Determine the (x, y) coordinate at the center of the cell enclosing the given text.  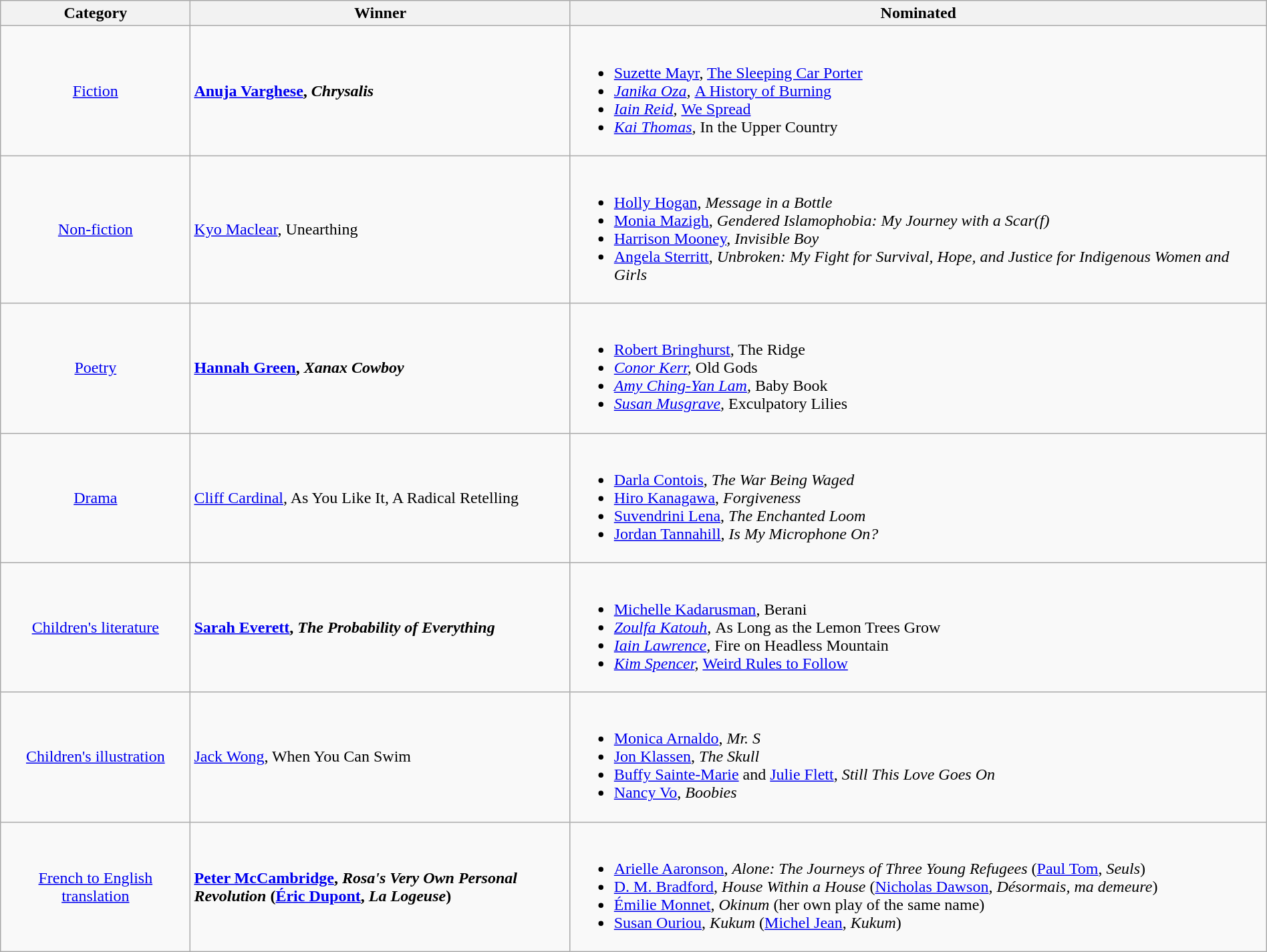
French to English translation (96, 887)
Sarah Everett, The Probability of Everything (380, 627)
Nominated (918, 13)
Darla Contois, The War Being WagedHiro Kanagawa, ForgivenessSuvendrini Lena, The Enchanted LoomJordan Tannahill, Is My Microphone On? (918, 498)
Poetry (96, 368)
Hannah Green, Xanax Cowboy (380, 368)
Winner (380, 13)
Robert Bringhurst, The RidgeConor Kerr, Old GodsAmy Ching-Yan Lam, Baby BookSusan Musgrave, Exculpatory Lilies (918, 368)
Children's illustration (96, 757)
Monica Arnaldo, Mr. SJon Klassen, The SkullBuffy Sainte-Marie and Julie Flett, Still This Love Goes OnNancy Vo, Boobies (918, 757)
Michelle Kadarusman, BeraniZoulfa Katouh, As Long as the Lemon Trees GrowIain Lawrence, Fire on Headless MountainKim Spencer, Weird Rules to Follow (918, 627)
Jack Wong, When You Can Swim (380, 757)
Category (96, 13)
Suzette Mayr, The Sleeping Car PorterJanika Oza, A History of BurningIain Reid, We SpreadKai Thomas, In the Upper Country (918, 91)
Non-fiction (96, 230)
Cliff Cardinal, As You Like It, A Radical Retelling (380, 498)
Fiction (96, 91)
Children's literature (96, 627)
Anuja Varghese, Chrysalis (380, 91)
Drama (96, 498)
Peter McCambridge, Rosa's Very Own Personal Revolution (Éric Dupont, La Logeuse) (380, 887)
Kyo Maclear, Unearthing (380, 230)
